Scan for the cell matching the given text and deliver its [X, Y] coordinate at center. 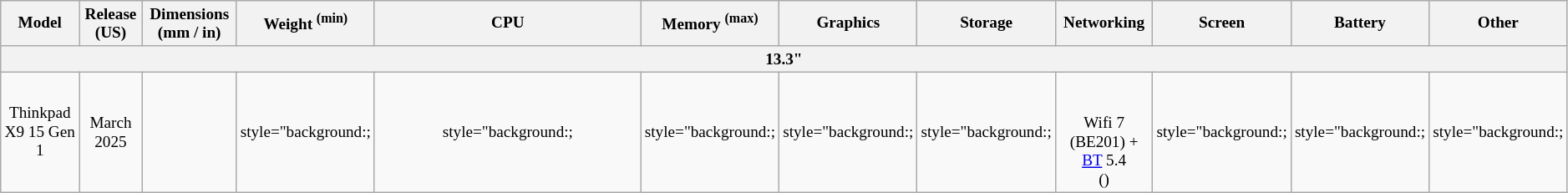
Battery [1360, 23]
Thinkpad X9 15 Gen 1 [40, 132]
Memory (max) [710, 23]
13.3" [784, 59]
Weight (min) [306, 23]
Wifi 7 (BE201) + BT 5.4 () [1104, 132]
Storage [986, 23]
Networking [1104, 23]
Dimensions (mm / in) [189, 23]
CPU [508, 23]
March 2025 [111, 132]
Graphics [849, 23]
Model [40, 23]
Release (US) [111, 23]
Screen [1221, 23]
Other [1499, 23]
